Output the (X, Y) coordinate of the center of the cell containing the given text.  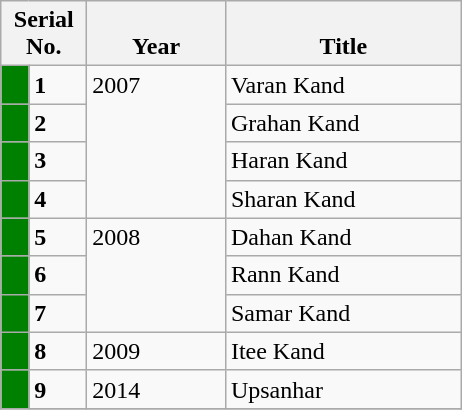
2 (58, 123)
7 (58, 313)
Itee Kand (343, 351)
Dahan Kand (343, 237)
Serial No. (44, 34)
Year (156, 34)
Rann Kand (343, 275)
Haran Kand (343, 161)
5 (58, 237)
Upsanhar (343, 389)
6 (58, 275)
Grahan Kand (343, 123)
Sharan Kand (343, 199)
Title (343, 34)
8 (58, 351)
2014 (156, 389)
2007 (156, 142)
Varan Kand (343, 85)
1 (58, 85)
Samar Kand (343, 313)
9 (58, 389)
3 (58, 161)
2008 (156, 275)
2009 (156, 351)
4 (58, 199)
